Search for the cell housing the specified text and yield its (X, Y) center coordinate. 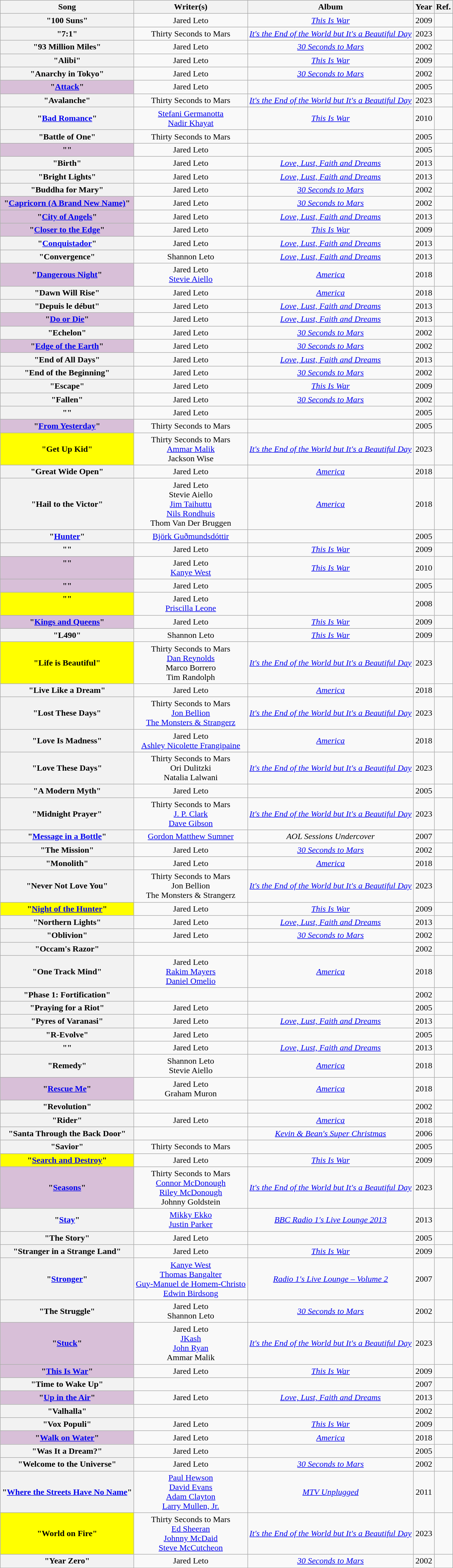
Radio 1's Live Lounge – Volume 2 (331, 1279)
"End of All Days" (67, 359)
"Battle of One" (67, 136)
Ref. (444, 7)
Björk Guðmundsdóttir (191, 536)
2006 (424, 1133)
"Life is Beautiful" (67, 662)
Jared LetoGraham Muron (191, 1089)
"Hunter" (67, 536)
Shannon LetoStevie Aiello (191, 1066)
Thirty Seconds to Mars Dan Reynolds Marco Borrero Tim Randolph (191, 662)
Thirty Seconds to Mars Ammar Malik Jackson Wise (191, 449)
"Walk on Water" (67, 1438)
Kanye WestThomas BangalterGuy-Manuel de Homem-ChristoEdwin Birdsong (191, 1279)
"Seasons" (67, 1187)
Gordon Matthew Sumner (191, 837)
"Northern Lights" (67, 922)
"The Story" (67, 1238)
Thirty Seconds to Mars Connor McDonough Riley McDonough Johnny Goldstein (191, 1187)
"R-Evolve" (67, 1034)
Thirty Seconds to Mars Ori Dulitzki Natalia Lalwani (191, 768)
"Remedy" (67, 1066)
"Pyres of Varanasi" (67, 1021)
2008 (424, 604)
"Love Is Madness" (67, 740)
Song (67, 7)
"The Mission" (67, 850)
"Hail to the Victor" (67, 504)
"Phase 1: Fortification" (67, 994)
"Alibi" (67, 60)
"Fallen" (67, 399)
Jared LetoKanye West (191, 568)
Year (424, 7)
MTV Unplugged (331, 1492)
"Monolith" (67, 863)
"Up in the Air" (67, 1398)
"Anarchy in Tokyo" (67, 74)
Jared LetoStevie Aiello (191, 275)
"Birth" (67, 163)
2011 (424, 1492)
"Get Up Kid" (67, 449)
"Praying for a Riot" (67, 1008)
"Midnight Prayer" (67, 814)
"Was It a Dream?" (67, 1451)
"Bright Lights" (67, 176)
"Conquistador" (67, 243)
"Night of the Hunter" (67, 909)
Jared LetoStevie AielloJim TaihuttuNils RondhuisThom Van Der Bruggen (191, 504)
"City of Angels" (67, 217)
"One Track Mind" (67, 972)
"Depuis le début" (67, 306)
"Search and Destroy" (67, 1160)
"End of the Beginning" (67, 373)
"Live Like a Dream" (67, 690)
"Lost These Days" (67, 713)
"Avalanche" (67, 100)
"Message in a Bottle" (67, 837)
"This Is War" (67, 1371)
"Rescue Me" (67, 1089)
"L490" (67, 635)
Mikky EkkoJustin Parker (191, 1220)
"Oblivion" (67, 935)
"The Struggle" (67, 1311)
"Stay" (67, 1220)
Paul HewsonDavid EvansAdam ClaytonLarry Mullen, Jr. (191, 1492)
"Convergence" (67, 257)
"Bad Romance" (67, 118)
"Occam's Razor" (67, 949)
Jared Leto JKash John Ryan Ammar Malik (191, 1343)
"Escape" (67, 386)
"Dawn Will Rise" (67, 293)
Jared LetoShannon Leto (191, 1311)
Jared LetoAshley Nicolette Frangipaine (191, 740)
"Time to Wake Up" (67, 1384)
"Revolution" (67, 1107)
Stefani GermanottaNadir Khayat (191, 118)
"Buddha for Mary" (67, 190)
AOL Sessions Undercover (331, 837)
"Echelon" (67, 333)
"Savior" (67, 1147)
"Closer to the Edge" (67, 230)
Thirty Seconds to Mars J. P. Clark Dave Gibson (191, 814)
"Vox Populi" (67, 1424)
"Stronger" (67, 1279)
"Where the Streets Have No Name" (67, 1492)
"Year Zero" (67, 1561)
"Stranger in a Strange Land" (67, 1251)
Jared LetoRakim MayersDaniel Omelio (191, 972)
"100 Suns" (67, 20)
"Attack" (67, 87)
BBC Radio 1's Live Lounge 2013 (331, 1220)
"Dangerous Night" (67, 275)
"Great Wide Open" (67, 472)
"Stuck" (67, 1343)
Jared LetoPriscilla Leone (191, 604)
Album (331, 7)
"Valhalla" (67, 1411)
"Do or Die" (67, 319)
Writer(s) (191, 7)
"Never Not Love You" (67, 886)
"Kings and Queens" (67, 622)
"A Modern Myth" (67, 791)
"93 Million Miles" (67, 47)
"World on Fire" (67, 1534)
"Edge of the Earth" (67, 346)
"Love These Days" (67, 768)
"Capricorn (A Brand New Name)" (67, 203)
Thirty Seconds to Mars Ed Sheeran Johnny McDaid Steve McCutcheon (191, 1534)
"Santa Through the Back Door" (67, 1133)
"Rider" (67, 1120)
Kevin & Bean's Super Christmas (331, 1133)
"From Yesterday" (67, 426)
"Welcome to the Universe" (67, 1464)
"7:1" (67, 34)
